For the text-containing cell, return its midpoint in [X, Y] coordinate format. 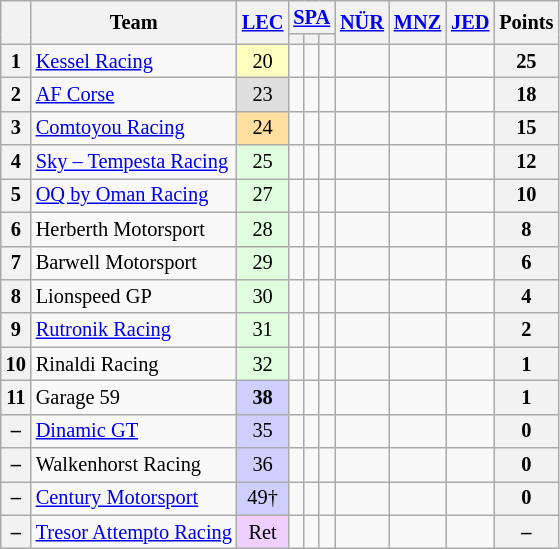
NÜR [362, 22]
Barwell Motorsport [134, 263]
Comtoyou Racing [134, 128]
31 [263, 330]
5 [16, 195]
Kessel Racing [134, 61]
32 [263, 364]
Herberth Motorsport [134, 229]
MNZ [418, 22]
SPA [312, 17]
29 [263, 263]
Garage 59 [134, 397]
15 [526, 128]
Team [134, 22]
Sky – Tempesta Racing [134, 162]
JED [470, 22]
20 [263, 61]
Rutronik Racing [134, 330]
30 [263, 296]
Points [526, 22]
9 [16, 330]
7 [16, 263]
36 [263, 465]
35 [263, 431]
24 [263, 128]
11 [16, 397]
27 [263, 195]
Rinaldi Racing [134, 364]
AF Corse [134, 94]
12 [526, 162]
Century Motorsport [134, 498]
18 [526, 94]
OQ by Oman Racing [134, 195]
38 [263, 397]
Tresor Attempto Racing [134, 532]
Lionspeed GP [134, 296]
28 [263, 229]
Ret [263, 532]
49† [263, 498]
Walkenhorst Racing [134, 465]
Dinamic GT [134, 431]
23 [263, 94]
LEC [263, 22]
3 [16, 128]
